Provide the [x, y] coordinate of the cell's center where the given text is located.  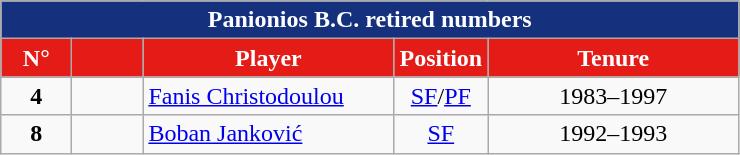
SF [441, 134]
Panionios B.C. retired numbers [370, 20]
Tenure [614, 58]
Boban Janković [268, 134]
N° [36, 58]
SF/PF [441, 96]
Player [268, 58]
1983–1997 [614, 96]
Position [441, 58]
1992–1993 [614, 134]
8 [36, 134]
Fanis Christodoulou [268, 96]
4 [36, 96]
